Provide the (X, Y) coordinate of the cell's center where the given text is located.  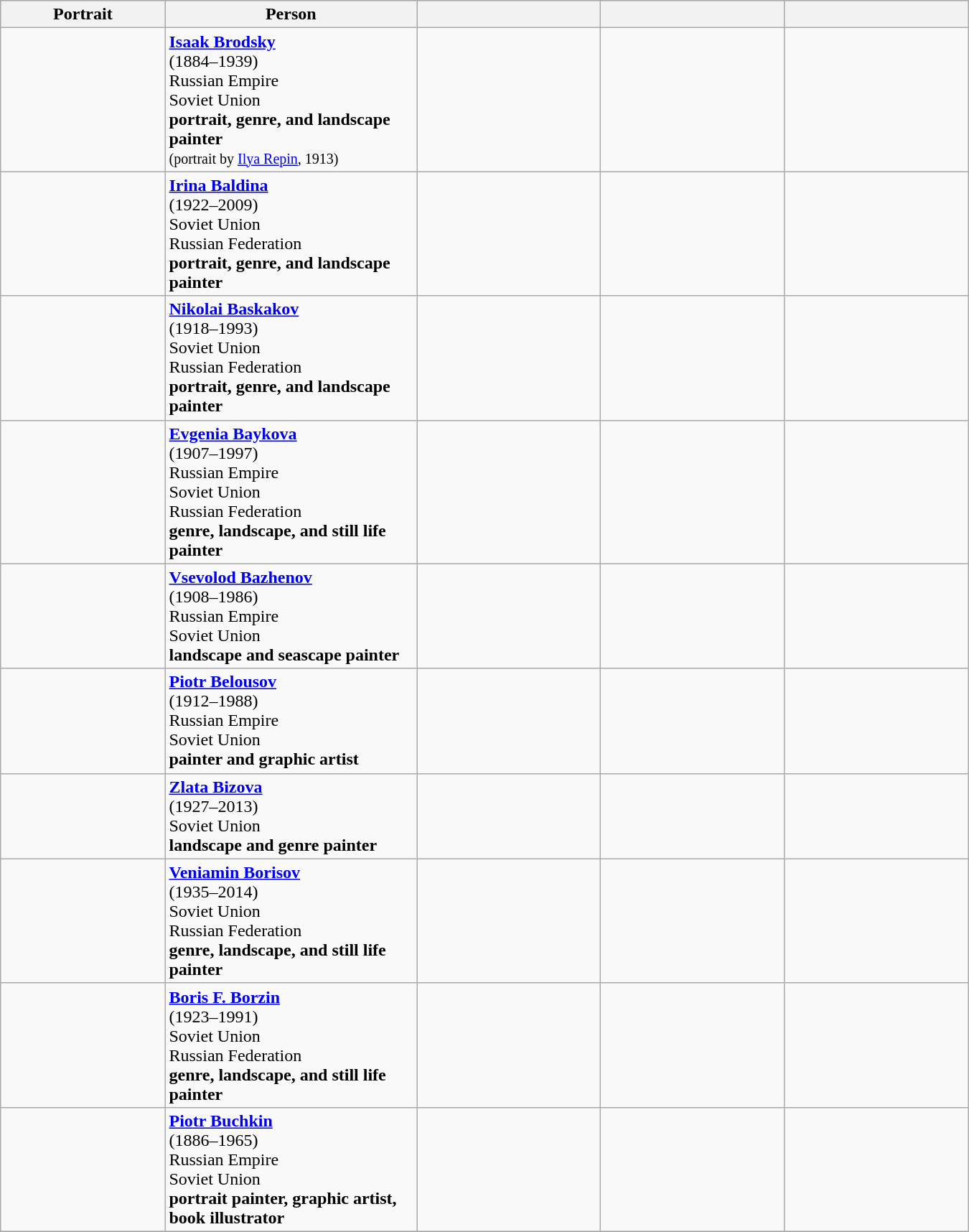
Nikolai Baskakov (1918–1993) Soviet UnionRussian Federationportrait, genre, and landscape painter (291, 358)
Veniamin Borisov (1935–2014)Soviet UnionRussian Federationgenre, landscape, and still life painter (291, 920)
Portrait (83, 14)
Isaak Brodsky (1884–1939)Russian EmpireSoviet Unionportrait, genre, and landscape painter(portrait by Ilya Repin, 1913) (291, 100)
Irina Baldina (1922–2009) Soviet UnionRussian Federationportrait, genre, and landscape painter (291, 234)
Boris F. Borzin (1923–1991)Soviet UnionRussian Federationgenre, landscape, and still life painter (291, 1045)
Zlata Bizova (1927–2013)Soviet Unionlandscape and genre painter (291, 816)
Piotr Buchkin (1886–1965) Russian EmpireSoviet Unionportrait painter, graphic artist, book illustrator (291, 1169)
Vsevolod Bazhenov (1908–1986)Russian EmpireSoviet Unionlandscape and seascape painter (291, 616)
Person (291, 14)
Piotr Belousov (1912–1988)Russian EmpireSoviet Unionpainter and graphic artist (291, 721)
Evgenia Baykova (1907–1997)Russian EmpireSoviet UnionRussian Federationgenre, landscape, and still life painter (291, 492)
